Detect which cell encompasses the target text, then output its (x, y) center coordinate. 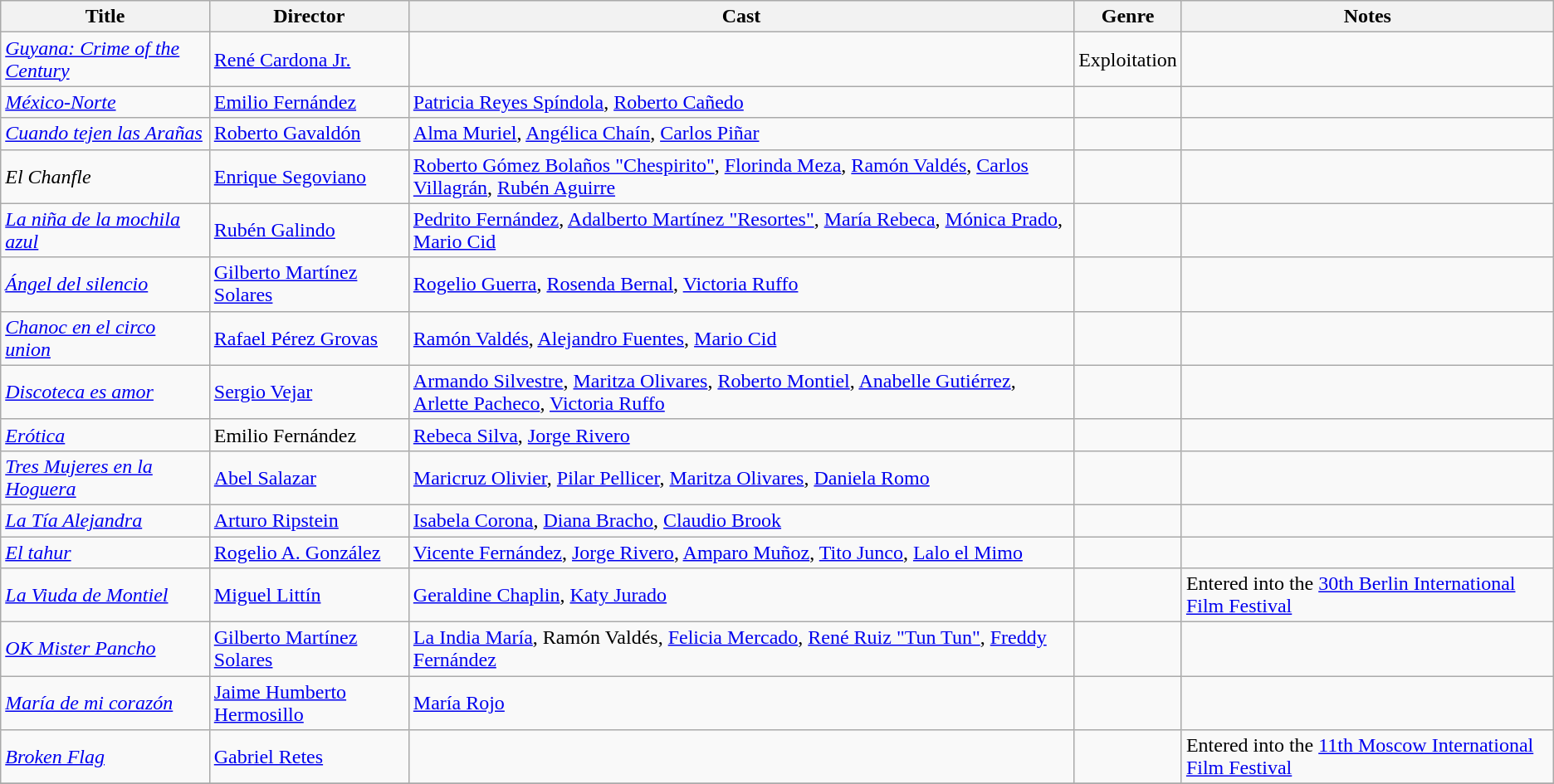
Pedrito Fernández, Adalberto Martínez "Resortes", María Rebeca, Mónica Prado, Mario Cid (740, 231)
María Rojo (740, 704)
Cast (740, 17)
Jaime Humberto Hermosillo (309, 704)
La niña de la mochila azul (105, 231)
Chanoc en el circo union (105, 338)
El Chanfle (105, 176)
La Tía Alejandra (105, 520)
Exploitation (1128, 60)
Entered into the 11th Moscow International Film Festival (1367, 757)
Patricia Reyes Spíndola, Roberto Cañedo (740, 102)
Isabela Corona, Diana Bracho, Claudio Brook (740, 520)
Rafael Pérez Grovas (309, 338)
El tahur (105, 552)
Rubén Galindo (309, 231)
Abel Salazar (309, 478)
Roberto Gavaldón (309, 134)
Ángel del silencio (105, 284)
Maricruz Olivier, Pilar Pellicer, Maritza Olivares, Daniela Romo (740, 478)
Alma Muriel, Angélica Chaín, Carlos Piñar (740, 134)
Geraldine Chaplin, Katy Jurado (740, 596)
Rogelio Guerra, Rosenda Bernal, Victoria Ruffo (740, 284)
Roberto Gómez Bolaños "Chespirito", Florinda Meza, Ramón Valdés, Carlos Villagrán, Rubén Aguirre (740, 176)
Sergio Vejar (309, 392)
OK Mister Pancho (105, 649)
Notes (1367, 17)
La India María, Ramón Valdés, Felicia Mercado, René Ruiz "Tun Tun", Freddy Fernández (740, 649)
Erótica (105, 435)
La Viuda de Montiel (105, 596)
Cuando tejen las Arañas (105, 134)
Rebeca Silva, Jorge Rivero (740, 435)
Title (105, 17)
Ramón Valdés, Alejandro Fuentes, Mario Cid (740, 338)
Enrique Segoviano (309, 176)
Gabriel Retes (309, 757)
Rogelio A. González (309, 552)
René Cardona Jr. (309, 60)
Tres Mujeres en la Hoguera (105, 478)
Director (309, 17)
Arturo Ripstein (309, 520)
Guyana: Crime of the Century (105, 60)
Genre (1128, 17)
Vicente Fernández, Jorge Rivero, Amparo Muñoz, Tito Junco, Lalo el Mimo (740, 552)
Entered into the 30th Berlin International Film Festival (1367, 596)
Armando Silvestre, Maritza Olivares, Roberto Montiel, Anabelle Gutiérrez, Arlette Pacheco, Victoria Ruffo (740, 392)
Miguel Littín (309, 596)
María de mi corazón (105, 704)
Discoteca es amor (105, 392)
México-Norte (105, 102)
Broken Flag (105, 757)
